Search for the cell housing the specified text and yield its (x, y) center coordinate. 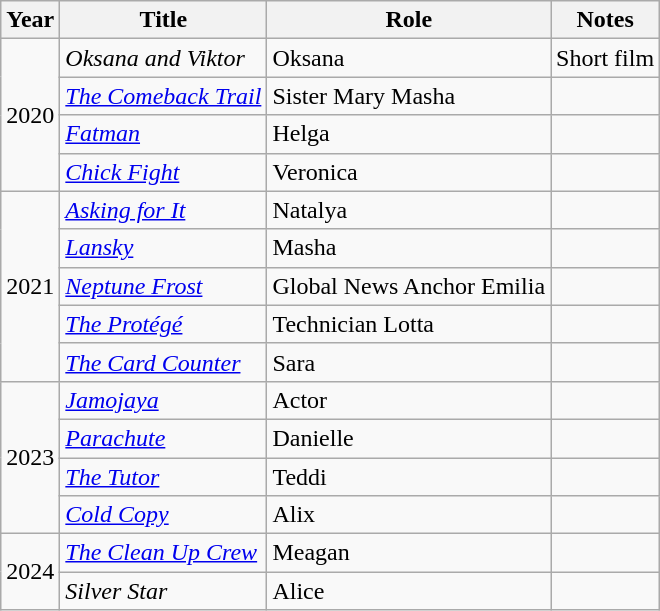
Jamojaya (164, 400)
Oksana and Viktor (164, 58)
The Tutor (164, 477)
2023 (30, 457)
Silver Star (164, 591)
Danielle (409, 438)
Sara (409, 362)
Lansky (164, 248)
Teddi (409, 477)
Cold Copy (164, 515)
2020 (30, 115)
The Comeback Trail (164, 96)
Title (164, 20)
Short film (606, 58)
Global News Anchor Emilia (409, 286)
Meagan (409, 553)
Parachute (164, 438)
Neptune Frost (164, 286)
Helga (409, 134)
Role (409, 20)
Technician Lotta (409, 324)
2024 (30, 572)
Veronica (409, 172)
Sister Mary Masha (409, 96)
Oksana (409, 58)
Asking for It (164, 210)
2021 (30, 286)
Notes (606, 20)
The Protégé (164, 324)
Natalya (409, 210)
Masha (409, 248)
The Clean Up Crew (164, 553)
Actor (409, 400)
Alix (409, 515)
Fatman (164, 134)
Year (30, 20)
The Card Counter (164, 362)
Alice (409, 591)
Chick Fight (164, 172)
